Scan for the cell matching the given text and deliver its [X, Y] coordinate at center. 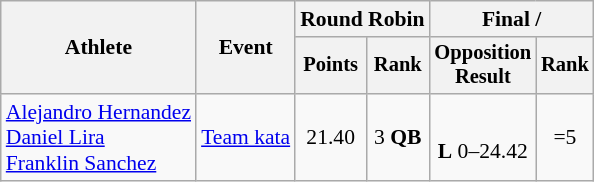
Round Robin [362, 19]
Final / [512, 19]
Points [330, 66]
Team kata [246, 138]
Event [246, 48]
Athlete [98, 48]
Alejandro HernandezDaniel LiraFranklin Sanchez [98, 138]
=5 [565, 138]
OppositionResult [484, 66]
3 QB [398, 138]
L 0–24.42 [484, 138]
21.40 [330, 138]
